Identify which cell holds the provided text, then report its (X, Y) central coordinate. 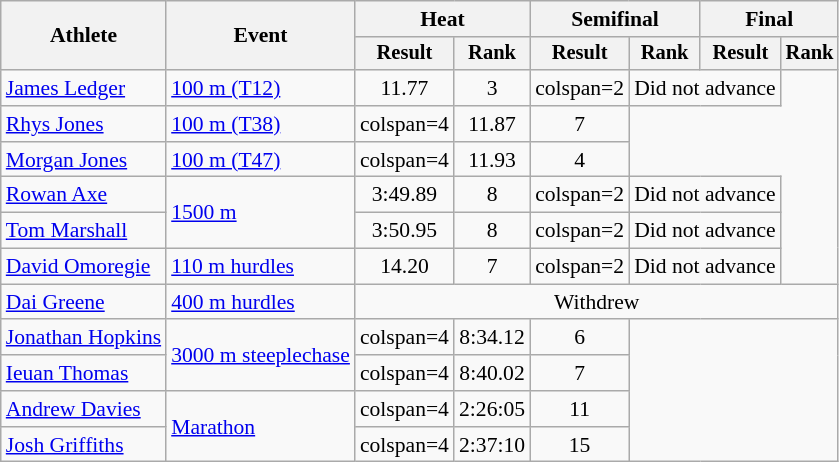
Morgan Jones (84, 160)
Athlete (84, 36)
Jonathan Hopkins (84, 338)
100 m (T47) (260, 160)
11.93 (492, 160)
Rhys Jones (84, 124)
1500 m (260, 212)
Rowan Axe (84, 195)
100 m (T12) (260, 88)
11 (580, 409)
Andrew Davies (84, 409)
3:50.95 (404, 231)
11.77 (404, 88)
3 (492, 88)
8:34.12 (492, 338)
2:26:05 (492, 409)
14.20 (404, 267)
Final (769, 19)
400 m hurdles (260, 302)
Dai Greene (84, 302)
Heat (442, 19)
Marathon (260, 426)
11.87 (492, 124)
8:40.02 (492, 373)
Ieuan Thomas (84, 373)
6 (580, 338)
4 (580, 160)
3:49.89 (404, 195)
Event (260, 36)
Withdrew (596, 302)
Semifinal (615, 19)
3000 m steeplechase (260, 356)
David Omoregie (84, 267)
110 m hurdles (260, 267)
100 m (T38) (260, 124)
James Ledger (84, 88)
Tom Marshall (84, 231)
